Pinpoint the cell where the given text exists, returning its (X, Y) midpoint coordinate. 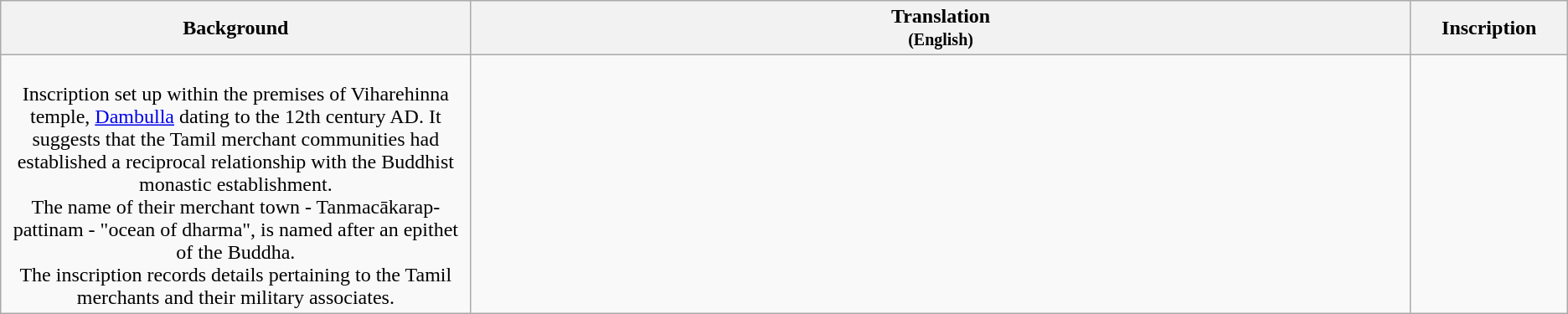
Background (236, 28)
Inscription (1489, 28)
Translation(English) (941, 28)
